Return the [X, Y] coordinate for the center point of the cell that contains the specified text.  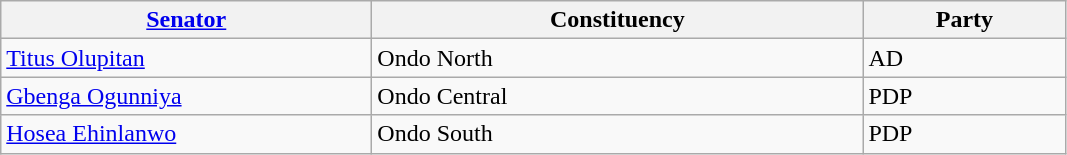
Titus Olupitan [186, 58]
Ondo North [618, 58]
Ondo Central [618, 96]
Ondo South [618, 134]
Senator [186, 20]
AD [964, 58]
Gbenga Ogunniya [186, 96]
Party [964, 20]
Constituency [618, 20]
Hosea Ehinlanwo [186, 134]
